Search for the cell housing the specified text and yield its (x, y) center coordinate. 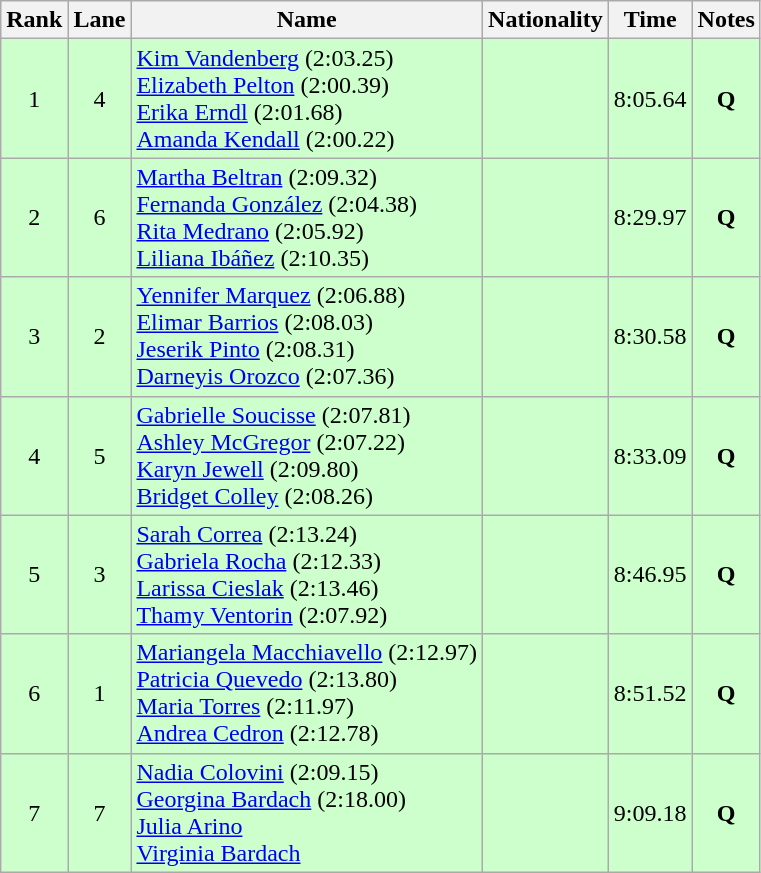
Lane (100, 20)
Nationality (546, 20)
Yennifer Marquez (2:06.88)Elimar Barrios (2:08.03)Jeserik Pinto (2:08.31)Darneyis Orozco (2:07.36) (307, 336)
Sarah Correa (2:13.24)Gabriela Rocha (2:12.33)Larissa Cieslak (2:13.46)Thamy Ventorin (2:07.92) (307, 574)
8:30.58 (650, 336)
Gabrielle Soucisse (2:07.81)Ashley McGregor (2:07.22)Karyn Jewell (2:09.80)Bridget Colley (2:08.26) (307, 456)
Martha Beltran (2:09.32)Fernanda González (2:04.38)Rita Medrano (2:05.92)Liliana Ibáñez (2:10.35) (307, 218)
8:05.64 (650, 98)
Notes (726, 20)
Time (650, 20)
8:51.52 (650, 694)
8:29.97 (650, 218)
8:33.09 (650, 456)
Nadia Colovini (2:09.15)Georgina Bardach (2:18.00)Julia Arino Virginia Bardach (307, 812)
9:09.18 (650, 812)
Mariangela Macchiavello (2:12.97)Patricia Quevedo (2:13.80)Maria Torres (2:11.97)Andrea Cedron (2:12.78) (307, 694)
Name (307, 20)
8:46.95 (650, 574)
Rank (34, 20)
Kim Vandenberg (2:03.25)Elizabeth Pelton (2:00.39)Erika Erndl (2:01.68)Amanda Kendall (2:00.22) (307, 98)
